Extract the (x, y) coordinate from the center of the cell holding the provided text.  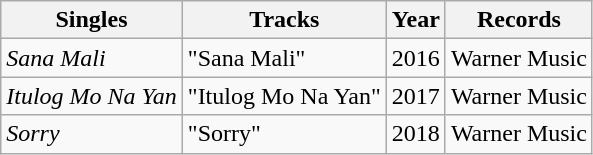
Year (416, 20)
Sorry (92, 134)
2017 (416, 96)
2018 (416, 134)
Itulog Mo Na Yan (92, 96)
2016 (416, 58)
Sana Mali (92, 58)
"Itulog Mo Na Yan" (284, 96)
"Sorry" (284, 134)
Singles (92, 20)
"Sana Mali" (284, 58)
Records (518, 20)
Tracks (284, 20)
